Determine the [X, Y] coordinate at the center of the cell enclosing the given text.  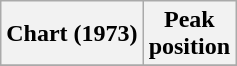
Peakposition [189, 34]
Chart (1973) [72, 34]
